Find where the given text appears and provide that cell's center as (x, y) coordinate. 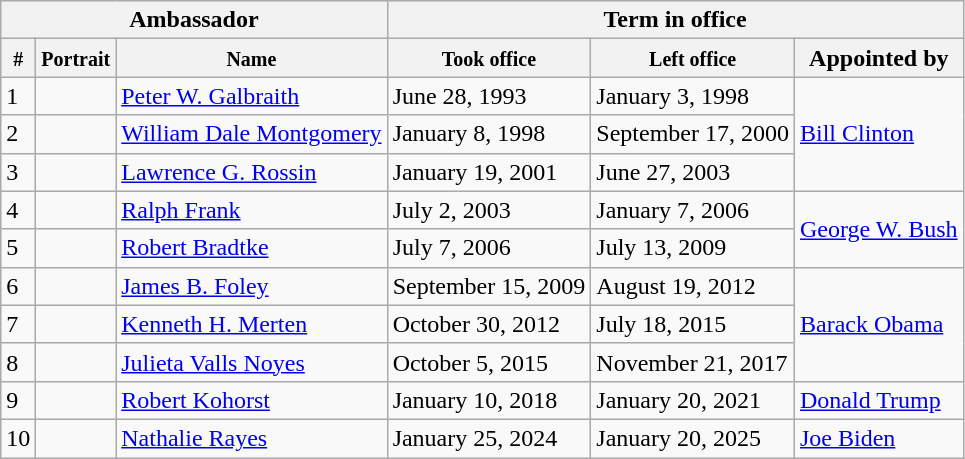
James B. Foley (252, 286)
10 (18, 438)
July 13, 2009 (693, 248)
2 (18, 134)
Robert Kohorst (252, 400)
Lawrence G. Rossin (252, 172)
January 20, 2021 (693, 400)
# (18, 58)
Bill Clinton (878, 134)
July 7, 2006 (489, 248)
4 (18, 210)
January 20, 2025 (693, 438)
9 (18, 400)
Name (252, 58)
September 15, 2009 (489, 286)
Julieta Valls Noyes (252, 362)
Peter W. Galbraith (252, 96)
Left office (693, 58)
Portrait (76, 58)
Kenneth H. Merten (252, 324)
June 28, 1993 (489, 96)
Barack Obama (878, 324)
June 27, 2003 (693, 172)
5 (18, 248)
January 19, 2001 (489, 172)
Term in office (675, 20)
January 10, 2018 (489, 400)
July 2, 2003 (489, 210)
7 (18, 324)
George W. Bush (878, 229)
October 30, 2012 (489, 324)
Ambassador (194, 20)
August 19, 2012 (693, 286)
1 (18, 96)
Ralph Frank (252, 210)
6 (18, 286)
Robert Bradtke (252, 248)
September 17, 2000 (693, 134)
Took office (489, 58)
Donald Trump (878, 400)
July 18, 2015 (693, 324)
November 21, 2017 (693, 362)
January 3, 1998 (693, 96)
8 (18, 362)
3 (18, 172)
January 25, 2024 (489, 438)
Joe Biden (878, 438)
January 7, 2006 (693, 210)
William Dale Montgomery (252, 134)
October 5, 2015 (489, 362)
January 8, 1998 (489, 134)
Nathalie Rayes (252, 438)
Appointed by (878, 58)
